Find where the given text appears and provide that cell's center as [x, y] coordinate. 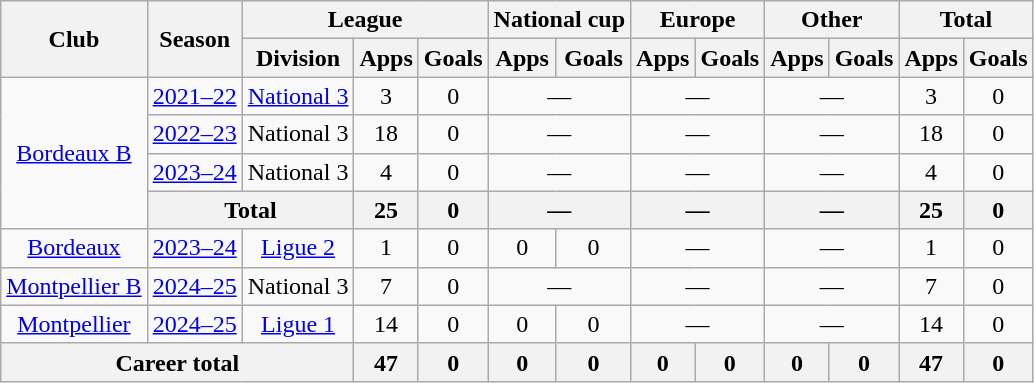
Bordeaux [74, 248]
2022–23 [194, 134]
Europe [698, 20]
Career total [178, 362]
Montpellier [74, 324]
National cup [559, 20]
Club [74, 39]
Bordeaux B [74, 153]
Season [194, 39]
2021–22 [194, 96]
Montpellier B [74, 286]
Division [298, 58]
League [365, 20]
Ligue 2 [298, 248]
Ligue 1 [298, 324]
Other [832, 20]
